Return (X, Y) of the center of cell containing provided text 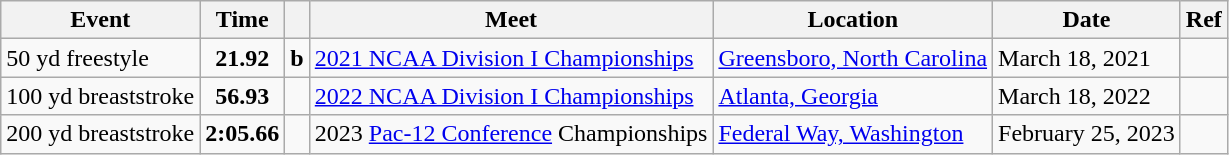
Location (853, 20)
Atlanta, Georgia (853, 96)
Event (100, 20)
2022 NCAA Division I Championships (511, 96)
56.93 (242, 96)
February 25, 2023 (1087, 134)
2021 NCAA Division I Championships (511, 58)
b (297, 58)
50 yd freestyle (100, 58)
21.92 (242, 58)
Federal Way, Washington (853, 134)
2023 Pac-12 Conference Championships (511, 134)
100 yd breaststroke (100, 96)
Date (1087, 20)
Greensboro, North Carolina (853, 58)
Time (242, 20)
Ref (1204, 20)
March 18, 2021 (1087, 58)
March 18, 2022 (1087, 96)
200 yd breaststroke (100, 134)
Meet (511, 20)
2:05.66 (242, 134)
